From the cell containing the given text, extract its center point as [X, Y] coordinate. 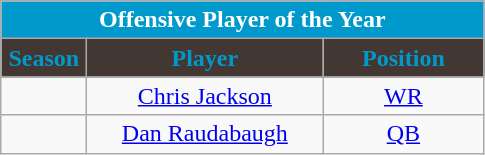
Chris Jackson [205, 96]
Season [44, 58]
WR [404, 96]
Position [404, 58]
Offensive Player of the Year [242, 20]
Player [205, 58]
QB [404, 134]
Dan Raudabaugh [205, 134]
